Determine the (x, y) coordinate at the center of the cell enclosing the given text.  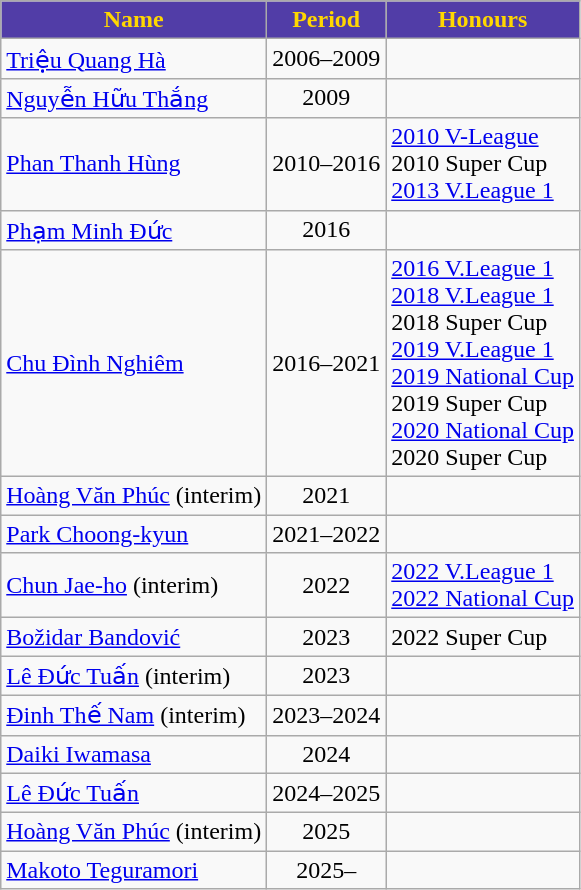
2016 (326, 230)
2023–2024 (326, 715)
2025 (326, 832)
2021–2022 (326, 534)
Phan Thanh Hùng (134, 164)
2024 (326, 754)
Nguyễn Hữu Thắng (134, 98)
Name (134, 20)
Makoto Teguramori (134, 870)
Chun Jae-ho (interim) (134, 586)
Lê Đức Tuấn (interim) (134, 676)
2016–2021 (326, 364)
2010–2016 (326, 164)
2021 (326, 496)
Đinh Thế Nam (interim) (134, 715)
Park Choong-kyun (134, 534)
Božidar Bandović (134, 637)
Triệu Quang Hà (134, 59)
2024–2025 (326, 793)
2022 V.League 12022 National Cup (483, 586)
Honours (483, 20)
2025– (326, 870)
2016 V.League 12018 V.League 12018 Super Cup2019 V.League 12019 National Cup2019 Super Cup2020 National Cup2020 Super Cup (483, 364)
Period (326, 20)
Chu Đình Nghiêm (134, 364)
Phạm Minh Đức (134, 230)
2006–2009 (326, 59)
2022 (326, 586)
2009 (326, 98)
Lê Đức Tuấn (134, 793)
2010 V-League2010 Super Cup2013 V.League 1 (483, 164)
2022 Super Cup (483, 637)
Daiki Iwamasa (134, 754)
